Provide the (x, y) coordinate of the cell's center where the given text is located.  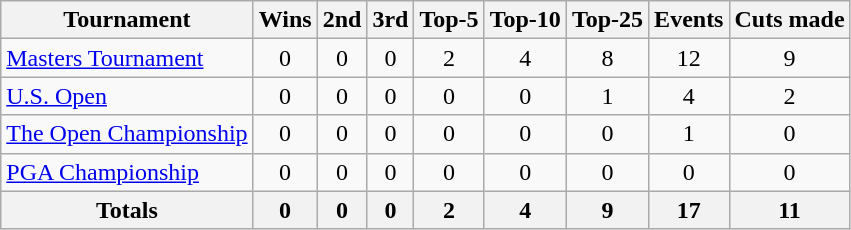
Top-10 (525, 20)
PGA Championship (127, 172)
Top-5 (449, 20)
3rd (390, 20)
8 (607, 58)
Top-25 (607, 20)
12 (689, 58)
Events (689, 20)
17 (689, 210)
Wins (285, 20)
11 (790, 210)
2nd (342, 20)
U.S. Open (127, 96)
Masters Tournament (127, 58)
Tournament (127, 20)
Cuts made (790, 20)
The Open Championship (127, 134)
Totals (127, 210)
